Identify which cell holds the provided text, then report its [X, Y] central coordinate. 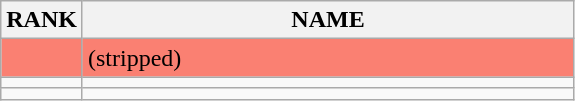
(stripped) [328, 58]
RANK [42, 20]
NAME [328, 20]
